Pinpoint the cell where the given text exists, returning its (X, Y) midpoint coordinate. 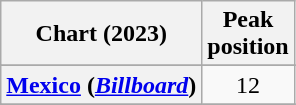
12 (248, 85)
Peakposition (248, 34)
Chart (2023) (102, 34)
Mexico (Billboard) (102, 85)
